Find where the given text appears and provide that cell's center as [x, y] coordinate. 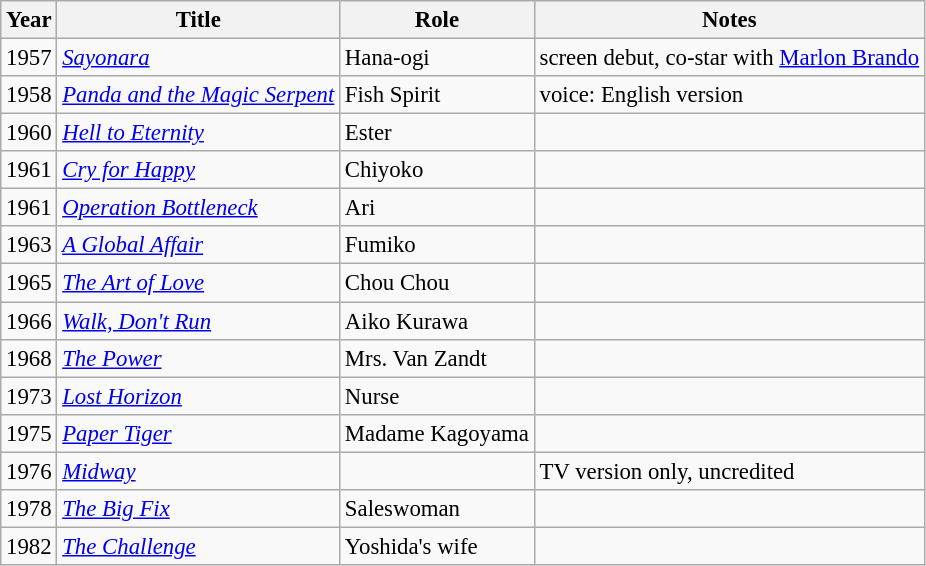
Sayonara [198, 58]
Notes [729, 20]
Madame Kagoyama [438, 433]
Ari [438, 208]
Chiyoko [438, 170]
screen debut, co-star with Marlon Brando [729, 58]
Panda and the Magic Serpent [198, 95]
1960 [29, 133]
1982 [29, 546]
Paper Tiger [198, 433]
Saleswoman [438, 509]
Midway [198, 471]
The Art of Love [198, 283]
Year [29, 20]
A Global Affair [198, 245]
The Challenge [198, 546]
The Power [198, 358]
Aiko Kurawa [438, 321]
voice: English version [729, 95]
TV version only, uncredited [729, 471]
1963 [29, 245]
1965 [29, 283]
Hana-ogi [438, 58]
Title [198, 20]
Yoshida's wife [438, 546]
1976 [29, 471]
Walk, Don't Run [198, 321]
1958 [29, 95]
1978 [29, 509]
Lost Horizon [198, 396]
Cry for Happy [198, 170]
The Big Fix [198, 509]
1966 [29, 321]
Fumiko [438, 245]
1975 [29, 433]
Hell to Eternity [198, 133]
Nurse [438, 396]
1968 [29, 358]
Mrs. Van Zandt [438, 358]
1957 [29, 58]
Fish Spirit [438, 95]
1973 [29, 396]
Role [438, 20]
Chou Chou [438, 283]
Operation Bottleneck [198, 208]
Ester [438, 133]
